Locate the cell with the specified text and output its [X, Y] center coordinate. 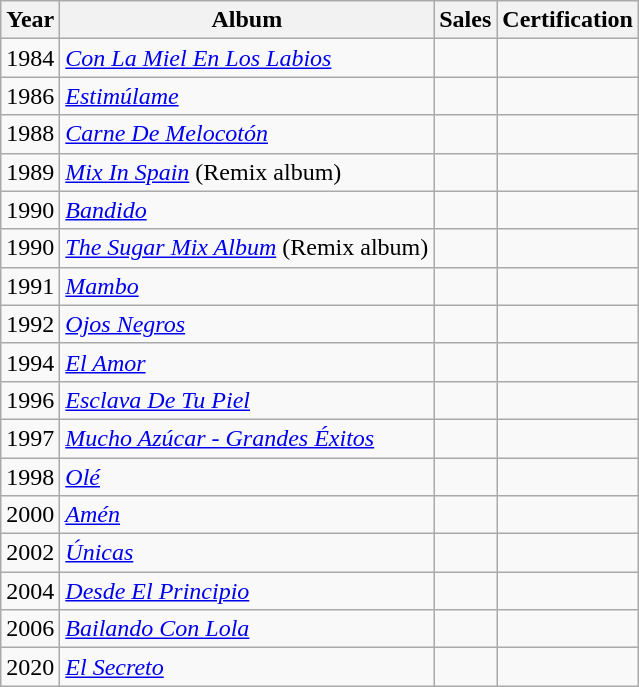
1992 [30, 324]
Olé [247, 477]
El Secreto [247, 667]
Album [247, 20]
1997 [30, 438]
1986 [30, 96]
Year [30, 20]
Certification [568, 20]
Bailando Con Lola [247, 629]
Mambo [247, 286]
El Amor [247, 362]
Amén [247, 515]
2006 [30, 629]
Mix In Spain (Remix album) [247, 172]
2000 [30, 515]
Esclava De Tu Piel [247, 400]
Mucho Azúcar - Grandes Éxitos [247, 438]
1998 [30, 477]
2020 [30, 667]
1994 [30, 362]
Carne De Melocotón [247, 134]
1988 [30, 134]
Ojos Negros [247, 324]
1996 [30, 400]
1991 [30, 286]
Únicas [247, 553]
1989 [30, 172]
2002 [30, 553]
Bandido [247, 210]
Desde El Principio [247, 591]
Sales [466, 20]
Con La Miel En Los Labios [247, 58]
Estimúlame [247, 96]
1984 [30, 58]
2004 [30, 591]
The Sugar Mix Album (Remix album) [247, 248]
